Capture the cell that displays the provided text and extract its [x, y] central coordinate. 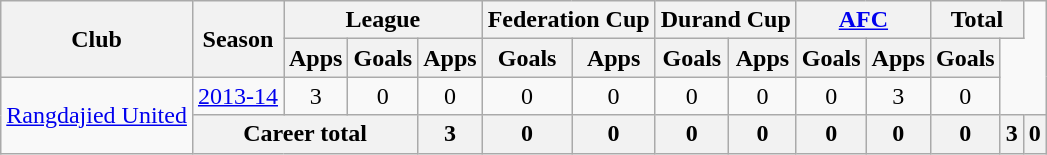
League [384, 20]
Federation Cup [568, 20]
Career total [304, 134]
AFC [863, 20]
Club [97, 39]
Rangdajied United [97, 115]
2013-14 [238, 96]
Durand Cup [726, 20]
Total [976, 20]
Season [238, 39]
